Return [X, Y] of the center of cell containing provided text 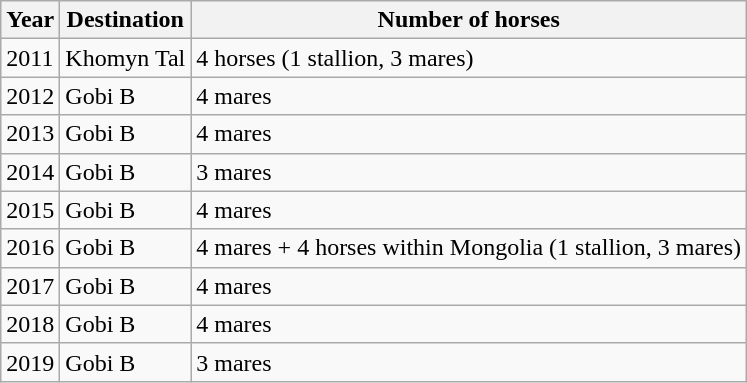
2016 [30, 248]
2019 [30, 362]
4 horses (1 stallion, 3 mares) [469, 58]
Number of horses [469, 20]
2012 [30, 96]
2015 [30, 210]
2013 [30, 134]
2017 [30, 286]
2011 [30, 58]
2018 [30, 324]
Destination [126, 20]
Year [30, 20]
Khomyn Tal [126, 58]
4 mares + 4 horses within Mongolia (1 stallion, 3 mares) [469, 248]
2014 [30, 172]
